Return [x, y] of the center of cell containing provided text 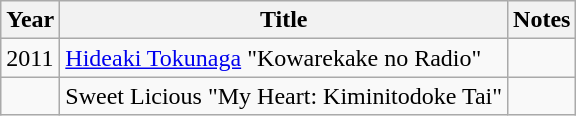
Year [30, 20]
2011 [30, 58]
Hideaki Tokunaga "Kowarekake no Radio" [284, 58]
Notes [542, 20]
Sweet Licious "My Heart: Kiminitodoke Tai" [284, 96]
Title [284, 20]
